From the cell containing the given text, extract its center point as [x, y] coordinate. 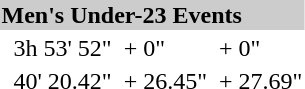
Men's Under-23 Events [152, 15]
3h 53' 52" [62, 48]
